From the cell containing the given text, extract its center point as (X, Y) coordinate. 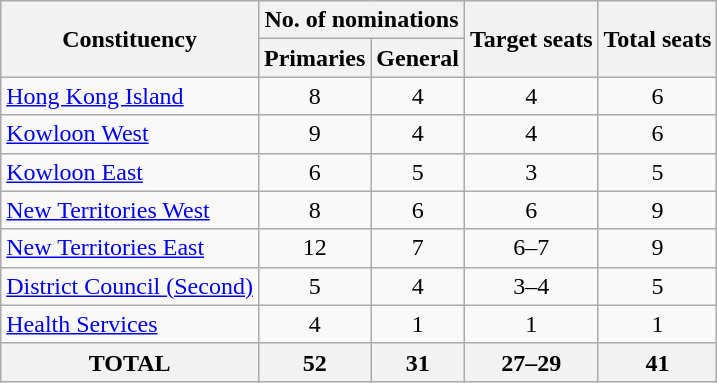
No. of nominations (361, 20)
3 (532, 172)
District Council (Second) (130, 286)
41 (658, 362)
Constituency (130, 39)
Target seats (532, 39)
3–4 (532, 286)
Kowloon East (130, 172)
New Territories West (130, 210)
6–7 (532, 248)
27–29 (532, 362)
TOTAL (130, 362)
New Territories East (130, 248)
Hong Kong Island (130, 96)
12 (314, 248)
Total seats (658, 39)
Primaries (314, 58)
General (418, 58)
31 (418, 362)
52 (314, 362)
Health Services (130, 324)
7 (418, 248)
Kowloon West (130, 134)
